Locate the cell with the specified text and output its [X, Y] center coordinate. 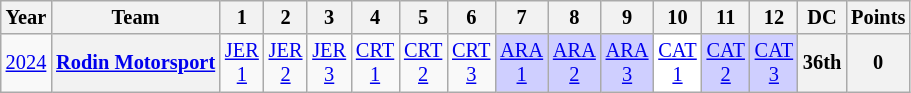
1 [242, 17]
2 [286, 17]
JER1 [242, 63]
ARA3 [628, 63]
8 [574, 17]
36th [822, 63]
Points [878, 17]
JER2 [286, 63]
ARA1 [522, 63]
Year [26, 17]
Team [136, 17]
11 [726, 17]
4 [375, 17]
6 [471, 17]
DC [822, 17]
12 [774, 17]
Rodin Motorsport [136, 63]
CAT1 [677, 63]
10 [677, 17]
3 [329, 17]
0 [878, 63]
CRT2 [423, 63]
CRT3 [471, 63]
CRT1 [375, 63]
9 [628, 17]
CAT3 [774, 63]
5 [423, 17]
7 [522, 17]
CAT2 [726, 63]
JER3 [329, 63]
ARA2 [574, 63]
2024 [26, 63]
